Detect which cell encompasses the target text, then output its [X, Y] center coordinate. 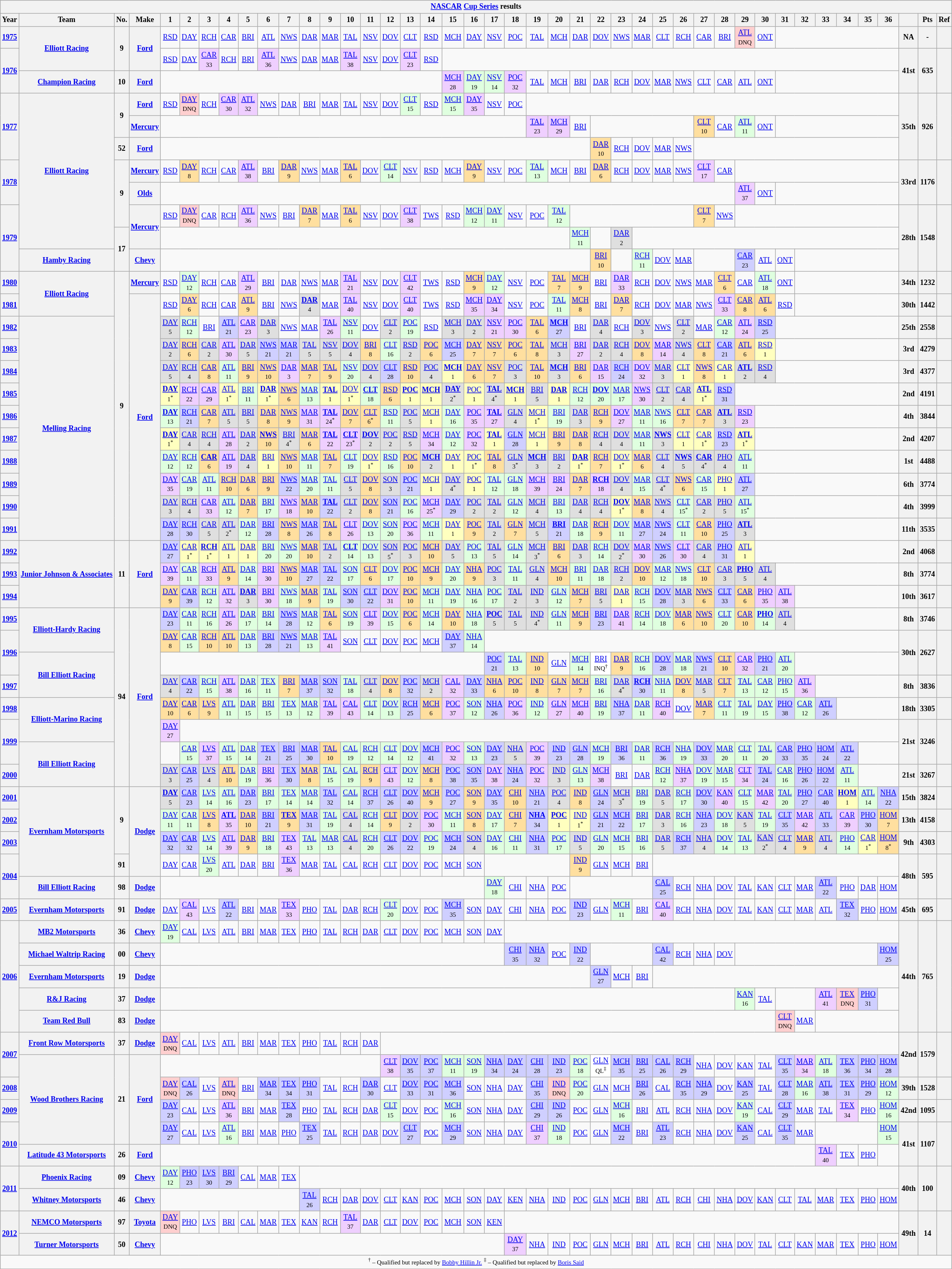
HOM22 [826, 776]
MAR18 [683, 663]
KAN5 [745, 820]
KAN16 [745, 999]
IND1* [580, 820]
1990 [10, 507]
ATL29 [248, 282]
IND26 [559, 1111]
1993 [10, 574]
TAL24* [330, 417]
ATL19 [229, 461]
TEX14 [289, 798]
4158 [928, 820]
Elliott-Hardy Racing [66, 630]
PHO34 [868, 1066]
DOV27 [621, 417]
3 [209, 20]
RSD4 [765, 372]
DAY7 [474, 349]
1579 [928, 1055]
RSD10 [410, 372]
Michael Waltrip Racing [66, 955]
TAL18 [351, 686]
8 [309, 20]
RCH17 [683, 798]
NWS22 [289, 484]
CLT6* [370, 417]
CAR40 [826, 798]
MAR17 [621, 394]
4303 [928, 843]
Junior Johnson & Associates [66, 574]
2003 [10, 843]
MAR26 [309, 529]
NWS20 [289, 552]
CHI37 [537, 1133]
20 [559, 20]
PHO15 [785, 686]
2004 [10, 876]
3617 [928, 596]
1975 [10, 37]
SON3 [390, 484]
25 [663, 20]
RCH7 [601, 461]
MB2 Motorsports [66, 932]
NWS9 [289, 417]
MCH6 [431, 709]
SON13 [474, 753]
TEX31 [847, 1088]
No. [121, 20]
MCH40 [580, 709]
DAR41 [621, 619]
1978 [10, 182]
DOV30 [704, 798]
BRI23 [601, 619]
Wood Brothers Racing [66, 1099]
SON21 [390, 507]
RSD2 [410, 349]
3844 [928, 417]
3267 [928, 776]
CLT42 [410, 282]
SON8 [474, 820]
HOM24 [826, 753]
IND18 [559, 1133]
MCH25* [431, 507]
SON12 [474, 709]
Team Red Bull [66, 1021]
Year [10, 20]
DOV32 [642, 372]
RSD11 [390, 417]
HOM7 [888, 820]
CAR5 [209, 529]
CAR19 [189, 484]
ATL30 [229, 349]
IND5 [580, 843]
1995 [10, 619]
DOV31 [390, 596]
RCH33 [209, 574]
SON5* [390, 552]
ATL27 [745, 484]
3824 [928, 798]
2006 [10, 977]
SON4 [474, 843]
BRIINQ† [601, 663]
CAL40 [663, 910]
NHA16 [474, 596]
IND9 [580, 865]
NHA26 [494, 709]
BRI8 [370, 349]
SON35 [474, 776]
NWS24 [663, 529]
39th [909, 1088]
IND10 [537, 663]
Front Row Motorsports [66, 1043]
1232 [928, 282]
ATL23 [663, 1133]
NWS16 [663, 417]
NHA14 [474, 641]
1442 [928, 305]
CLT5 [351, 484]
DOV2* [621, 552]
CHI29 [537, 1111]
NWS28 [289, 619]
RCH11 [642, 260]
MAR5 [704, 686]
Turner Motorsports [66, 1244]
SON17 [351, 574]
83 [121, 1021]
NHA9 [474, 574]
NHA18 [474, 619]
BRI26 [642, 1088]
Latitude 43 Motorsports [66, 1155]
46 [121, 1200]
POC16 [410, 507]
Elliott-Marino Racing [66, 719]
2005 [10, 910]
4191 [928, 394]
RCH21 [189, 417]
35 [868, 20]
MCH25 [453, 349]
TAL37 [351, 1222]
† – Qualified but replaced by Bobby Hillin Jr. ‡ – Qualified but replaced by Boris Said [476, 1262]
1996 [10, 653]
MCH39 [537, 484]
52 [121, 149]
TEX25 [309, 1133]
BRI13 [559, 507]
Phoenix Racing [66, 1178]
CAR16 [785, 776]
TEX13 [289, 709]
TEX30 [289, 776]
44th [909, 977]
1999 [10, 742]
ATL2* [229, 529]
TEX33 [289, 910]
1st [909, 461]
1977 [10, 126]
09 [121, 1178]
DOV22 [410, 843]
ATL12 [229, 507]
CAL32 [453, 686]
CLT34 [745, 776]
CAR21 [725, 349]
DOV40 [410, 798]
CAR1 [725, 372]
LVS8 [209, 820]
RCH35 [683, 1088]
LVS4 [209, 776]
3836 [928, 686]
DAY28 [170, 529]
CLTDNQ [785, 1021]
1986 [10, 417]
RCH2 [621, 574]
INDDNQ [559, 1088]
15 [453, 20]
18 [515, 20]
BRI15 [268, 709]
TEX43 [289, 843]
DAR30 [370, 1088]
1107 [928, 1144]
GLN13 [580, 776]
GLNQL‡ [601, 1066]
00 [121, 955]
4068 [928, 552]
NWS30 [642, 394]
CLT23 [410, 60]
DOV17 [390, 574]
GLN3* [515, 461]
DAY34 [494, 305]
CLT17 [704, 171]
DAR23 [248, 798]
GLN11 [559, 619]
4488 [928, 461]
3246 [928, 742]
32 [805, 20]
NSV20 [351, 372]
LVS30 [209, 1178]
KAN2* [765, 843]
CLT19 [351, 461]
15th [909, 798]
RCH40 [663, 709]
ATL39 [229, 843]
1991 [10, 529]
TEX21 [268, 753]
2 [189, 20]
ATL24 [745, 327]
DAY20 [453, 574]
HOM28 [888, 1066]
NHA6 [494, 686]
TEX9 [289, 820]
DOV7 [351, 417]
RCH18 [601, 484]
1976 [10, 71]
RSD6 [390, 394]
1528 [928, 1088]
18th [909, 709]
1988 [10, 461]
- [928, 37]
25th [909, 327]
NSV5 [330, 349]
DAY4* [453, 484]
1994 [10, 596]
RCH1* [209, 552]
RSD31 [725, 394]
3535 [928, 529]
1989 [10, 484]
BRI14 [268, 619]
MCH34 [431, 439]
POC35 [474, 417]
4279 [928, 349]
PHO26 [805, 776]
1 [170, 20]
RCH25 [410, 709]
DAY2* [453, 394]
BRI24 [559, 484]
TAL23 [537, 127]
LVS37 [209, 753]
BRI27 [580, 349]
BRI4* [289, 439]
DAR16 [248, 686]
TAL15 [330, 776]
POC1* [474, 461]
CHI10 [515, 798]
NASCAR Cup Series results [476, 7]
BRI29 [229, 1178]
CAL42 [663, 955]
GLN21 [601, 820]
MCH1* [537, 417]
Pts [928, 20]
CAR4* [704, 461]
NSV21 [494, 327]
NWS5 [683, 461]
Team [66, 20]
SON9 [474, 798]
TAL4* [494, 394]
NEMCO Motorsports [66, 1222]
48th [909, 876]
NHA24 [515, 776]
1998 [10, 709]
1979 [10, 238]
49th [909, 1233]
MAR37 [309, 686]
DAY38 [494, 776]
MCH38 [601, 776]
NHA21 [537, 798]
TAL41 [330, 641]
33rd [909, 182]
POC31 [431, 1088]
IND22 [580, 955]
2002 [10, 820]
2008 [10, 1088]
TEXDNQ [847, 999]
NWS3 [663, 439]
CLT43 [390, 776]
DAR4* [621, 686]
TEX28 [289, 1111]
DAY18 [494, 888]
PHO27 [805, 798]
MCH5 [537, 529]
POC39 [537, 753]
40th [909, 1189]
LVS9 [209, 709]
23 [621, 20]
45th [909, 910]
CLT27 [410, 1133]
50 [121, 1244]
PHO4 [725, 461]
CLT16 [390, 349]
ATL2 [745, 372]
MCH12 [474, 216]
HOM8* [888, 843]
TAL32 [330, 798]
28 [725, 20]
KAN40 [725, 798]
CAR29 [209, 394]
Melling Racing [66, 428]
BRI7 [289, 686]
NHA4 [704, 843]
ATL33 [826, 820]
RCH36 [663, 753]
765 [928, 977]
MCH4 [537, 507]
IND12 [537, 709]
CLT29 [785, 1111]
7 [289, 20]
POC9 [474, 529]
POC38 [453, 776]
2010 [10, 1144]
NHA19 [683, 753]
635 [928, 71]
ATL20 [785, 663]
NHA32 [537, 955]
595 [928, 876]
TAL39 [330, 709]
31 [785, 20]
DAY39 [170, 574]
4 [229, 20]
1985 [10, 394]
1980 [10, 282]
NA [909, 37]
RSD5 [410, 439]
DAR17 [248, 619]
ATL15* [745, 507]
10th [909, 596]
1984 [10, 372]
CLT40 [410, 305]
NSV14 [494, 82]
DAR33 [621, 282]
9th [909, 843]
4207 [928, 439]
TEX32 [847, 910]
28th [909, 238]
1982 [10, 327]
DOV20 [601, 394]
12 [390, 20]
ATL21 [229, 327]
RSD16 [390, 461]
13th [909, 820]
DOV19 [704, 776]
33 [826, 20]
GLN14 [515, 552]
2012 [10, 1233]
NHA23 [704, 820]
DOV14 [725, 843]
CLT22 [370, 596]
Make [145, 20]
34th [909, 282]
4377 [928, 372]
RCH20 [370, 843]
DAY17 [494, 820]
CLT18 [370, 394]
30 [765, 20]
DAY33 [474, 686]
Olds [145, 194]
97 [121, 1222]
ATL37 [745, 194]
27 [704, 20]
HOM12 [888, 1088]
DOV15 [390, 619]
SON20 [390, 529]
ATL41 [826, 999]
CHI7 [515, 820]
CAL25 [663, 888]
RSD1 [765, 349]
DOV10 [642, 574]
CAR3 [725, 574]
POC13 [474, 552]
11th [909, 529]
HOM15 [888, 1133]
Champion Racing [66, 82]
TAL38 [351, 60]
6th [909, 484]
R&J Racing [66, 999]
5 [248, 20]
PHO21 [765, 663]
CAR30 [229, 104]
RCH29 [683, 1066]
NHA11 [663, 686]
DAY15 [765, 709]
3999 [928, 507]
CLT4* [663, 484]
CAR25 [189, 776]
CLT39 [370, 619]
GLN20 [601, 843]
MAR16 [805, 1088]
PHO25 [725, 529]
GLN18 [515, 484]
ATL35 [229, 820]
GLN24 [601, 798]
98 [121, 888]
35th [909, 126]
1176 [928, 182]
MCH19 [601, 753]
POC27 [453, 798]
1992 [10, 552]
NHA22 [888, 798]
CLT23* [351, 439]
16 [474, 20]
TAL24 [765, 776]
PHO29 [868, 1088]
LVS20 [209, 865]
CLT15* [683, 507]
NHA29 [704, 1088]
DAY13 [170, 417]
NWS26 [663, 552]
CHI11 [515, 843]
3305 [928, 709]
SON32 [330, 686]
TAL27 [494, 417]
NSV11 [351, 327]
Whitney Motorsports [66, 1200]
2000 [10, 776]
CLT9 [390, 820]
MAR21 [289, 349]
2011 [10, 1189]
Ref [944, 20]
BRI18 [268, 843]
6 [268, 20]
CLT8 [704, 349]
CAL14 [351, 798]
MCH24 [453, 843]
Toyota [145, 1222]
1987 [10, 439]
DAY29 [453, 507]
Hamby Racing [66, 260]
BRI10 [601, 260]
RCH22 [189, 394]
CHI28 [537, 1066]
DOV3 [642, 327]
PHO23 [189, 1178]
RCH6 [189, 349]
2007 [10, 1055]
MCH36 [453, 1088]
34 [847, 20]
MCH27 [559, 327]
DAY32 [170, 843]
1983 [10, 349]
BRI1 [268, 461]
ATL5 [229, 417]
94 [121, 697]
MCH41 [431, 753]
POC20 [580, 1088]
DAY4 [170, 686]
HOM16 [888, 1111]
SON30 [351, 596]
ATL14 [868, 798]
2558 [928, 327]
1981 [10, 305]
3746 [928, 619]
DOV11 [621, 529]
RCH24 [621, 372]
POC18 [580, 1066]
926 [928, 126]
HOM25 [888, 955]
TAL9 [330, 372]
DOV35 [410, 1066]
24 [642, 20]
2001 [10, 798]
TAL21 [351, 282]
CAR22 [189, 686]
PHO30 [868, 820]
NHA5 [515, 753]
KAN19 [745, 1111]
22 [601, 20]
2009 [10, 1111]
HOM1 [847, 798]
DAR12 [248, 529]
NHA31 [537, 843]
DAY24 [515, 1066]
BRI20 [268, 552]
PHO38 [785, 709]
MCH28 [453, 82]
100 [928, 1189]
RSD25 [765, 327]
PHO1 [725, 484]
2627 [928, 653]
TEX11 [268, 686]
1997 [10, 686]
IND4* [537, 619]
695 [928, 910]
ATL28 [229, 439]
DAR19 [248, 776]
DAR13 [248, 641]
13 [410, 20]
CLT30 [683, 552]
1095 [928, 1111]
BRI2 [559, 461]
ATL15 [229, 753]
29 [745, 20]
1548 [928, 238]
